Provide the (x, y) coordinate of the cell's center where the given text is located.  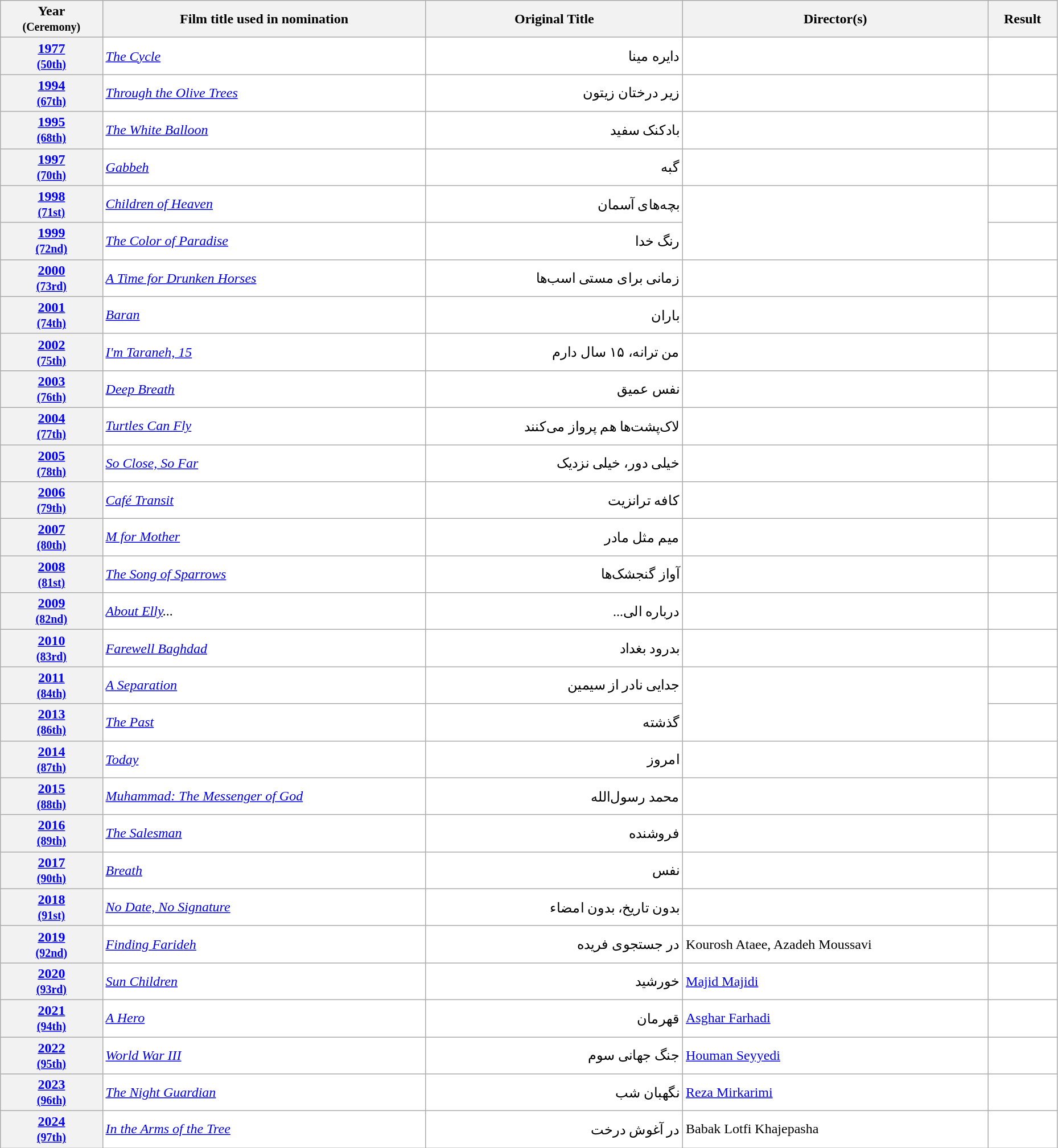
گذشته (554, 722)
بدون تاریخ، بدون امضاء (554, 907)
زیر درختان زیتون (554, 93)
دايره مينا (554, 56)
2020(93rd) (51, 981)
Asghar Farhadi (835, 1018)
کافه ترانزیت (554, 501)
محمد رسول‌الله (554, 796)
Breath (264, 870)
خیلی دور، خیلی نزدیک (554, 463)
2014(87th) (51, 759)
آواز گنجشک‌ها (554, 575)
در جستجوی فریده (554, 944)
1977(50th) (51, 56)
Children of Heaven (264, 204)
So Close, So Far (264, 463)
2006(79th) (51, 501)
در آغوش درخت (554, 1130)
The Night Guardian (264, 1092)
امروز (554, 759)
World War III (264, 1055)
2013(86th) (51, 722)
بدرود بغداد (554, 649)
نفس عمیق (554, 389)
قهرمان (554, 1018)
لاک‌پشت‌ها هم پرواز می‌کنند (554, 426)
Reza Mirkarimi (835, 1092)
2022(95th) (51, 1055)
2021(94th) (51, 1018)
Film title used in nomination (264, 19)
فروشنده (554, 833)
...درباره الی (554, 611)
The Salesman (264, 833)
2019(92nd) (51, 944)
1997(70th) (51, 167)
1998(71st) (51, 204)
The White Balloon (264, 130)
Baran (264, 315)
Gabbeh (264, 167)
In the Arms of the Tree (264, 1130)
2009(82nd) (51, 611)
2017(90th) (51, 870)
1995(68th) (51, 130)
About Elly... (264, 611)
Houman Seyyedi (835, 1055)
Director(s) (835, 19)
The Past (264, 722)
2011(84th) (51, 685)
میم مثل مادر (554, 537)
Kourosh Ataee, Azadeh Moussavi (835, 944)
بادکنک سفید (554, 130)
Café Transit (264, 501)
من ترانه، ۱۵ سال دارم (554, 352)
2010(83rd) (51, 649)
A Time for Drunken Horses (264, 278)
2008(81st) (51, 575)
Finding Farideh (264, 944)
Farewell Baghdad (264, 649)
گبه (554, 167)
2015(88th) (51, 796)
2005(78th) (51, 463)
Deep Breath (264, 389)
Muhammad: The Messenger of God (264, 796)
رنگ خدا (554, 241)
2004(77th) (51, 426)
بچه‌های آسمان (554, 204)
2016(89th) (51, 833)
Today (264, 759)
1999(72nd) (51, 241)
2023(96th) (51, 1092)
Sun Children (264, 981)
1994(67th) (51, 93)
جنگ جهانی سوم (554, 1055)
جدایی نادر از سیمین (554, 685)
2018(91st) (51, 907)
نگهبان شب (554, 1092)
The Color of Paradise (264, 241)
نفس (554, 870)
I'm Taraneh, 15 (264, 352)
زمانی برای مستی اسب‌ها (554, 278)
Result (1022, 19)
2002(75th) (51, 352)
M for Mother (264, 537)
No Date, No Signature (264, 907)
2000(73rd) (51, 278)
A Hero (264, 1018)
Babak Lotfi Khajepasha (835, 1130)
2024(97th) (51, 1130)
2003(76th) (51, 389)
Year(Ceremony) (51, 19)
2007(80th) (51, 537)
A Separation (264, 685)
Turtles Can Fly (264, 426)
The Cycle (264, 56)
باران (554, 315)
2001(74th) (51, 315)
خورشید (554, 981)
Through the Olive Trees (264, 93)
The Song of Sparrows (264, 575)
Majid Majidi (835, 981)
Original Title (554, 19)
